Determine the (X, Y) coordinate at the center of the cell enclosing the given text.  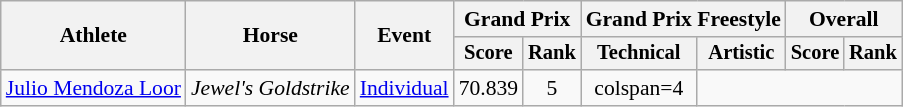
70.839 (488, 88)
Horse (270, 36)
Individual (404, 88)
Athlete (94, 36)
Grand Prix (518, 19)
colspan=4 (639, 88)
Event (404, 36)
Technical (639, 54)
Overall (844, 19)
5 (552, 88)
Julio Mendoza Loor (94, 88)
Grand Prix Freestyle (684, 19)
Jewel's Goldstrike (270, 88)
Artistic (742, 54)
